Extract the (X, Y) coordinate from the center of the cell holding the provided text.  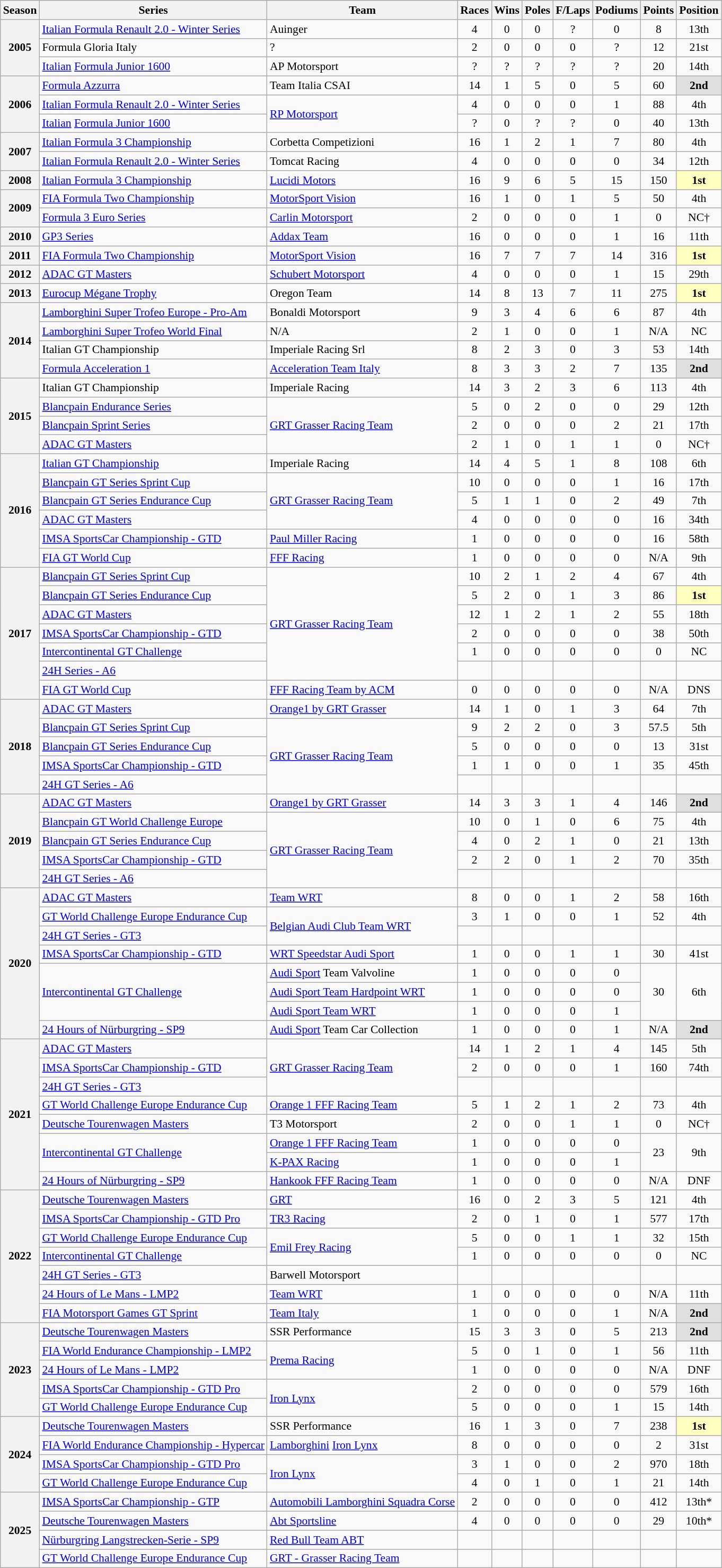
57.5 (658, 728)
DNS (699, 690)
GP3 Series (153, 237)
29th (699, 275)
412 (658, 1502)
34th (699, 520)
32 (658, 1238)
20 (658, 67)
Audi Sport Team Hardpoint WRT (363, 992)
Schubert Motorsport (363, 275)
FIA Motorsport Games GT Sprint (153, 1313)
38 (658, 633)
Addax Team (363, 237)
56 (658, 1351)
213 (658, 1332)
74th (699, 1068)
15th (699, 1238)
121 (658, 1200)
80 (658, 143)
40 (658, 124)
Imperiale Racing Srl (363, 350)
2016 (20, 510)
Bonaldi Motorsport (363, 312)
21st (699, 48)
Blancpain Endurance Series (153, 407)
238 (658, 1426)
Points (658, 10)
T3 Motorsport (363, 1124)
Red Bull Team ABT (363, 1540)
GRT - Grasser Racing Team (363, 1558)
2022 (20, 1256)
2013 (20, 294)
Prema Racing (363, 1360)
FFF Racing (363, 558)
970 (658, 1464)
Position (699, 10)
2020 (20, 964)
135 (658, 369)
Tomcat Racing (363, 161)
2009 (20, 208)
Audi Sport Team Car Collection (363, 1030)
579 (658, 1389)
316 (658, 256)
108 (658, 463)
Poles (538, 10)
Podiums (617, 10)
2018 (20, 746)
Emil Frey Racing (363, 1247)
Acceleration Team Italy (363, 369)
Formula 3 Euro Series (153, 218)
73 (658, 1105)
Blancpain GT World Challenge Europe (153, 822)
146 (658, 803)
60 (658, 86)
Carlin Motorsport (363, 218)
34 (658, 161)
Team (363, 10)
Auinger (363, 29)
Nürburgring Langstrecken-Serie - SP9 (153, 1540)
Formula Gloria Italy (153, 48)
50th (699, 633)
24H Series - A6 (153, 671)
10th* (699, 1521)
41st (699, 954)
Races (474, 10)
88 (658, 104)
2010 (20, 237)
2007 (20, 152)
86 (658, 596)
75 (658, 822)
Lucidi Motors (363, 180)
AP Motorsport (363, 67)
11 (617, 294)
Series (153, 10)
150 (658, 180)
2023 (20, 1370)
70 (658, 860)
Lamborghini Iron Lynx (363, 1446)
275 (658, 294)
23 (658, 1152)
145 (658, 1049)
67 (658, 577)
Lamborghini Super Trofeo World Final (153, 331)
113 (658, 388)
50 (658, 199)
Oregon Team (363, 294)
IMSA SportsCar Championship - GTP (153, 1502)
Paul Miller Racing (363, 539)
F/Laps (573, 10)
Corbetta Competizioni (363, 143)
Barwell Motorsport (363, 1275)
2021 (20, 1115)
2012 (20, 275)
FIA World Endurance Championship - LMP2 (153, 1351)
GRT (363, 1200)
577 (658, 1219)
35th (699, 860)
TR3 Racing (363, 1219)
58 (658, 898)
2005 (20, 48)
2008 (20, 180)
Team Italia CSAI (363, 86)
Formula Azzurra (153, 86)
Team Italy (363, 1313)
WRT Speedstar Audi Sport (363, 954)
64 (658, 709)
49 (658, 501)
Eurocup Mégane Trophy (153, 294)
58th (699, 539)
87 (658, 312)
55 (658, 614)
Automobili Lamborghini Squadra Corse (363, 1502)
2024 (20, 1455)
Wins (507, 10)
35 (658, 765)
52 (658, 917)
13th* (699, 1502)
Hankook FFF Racing Team (363, 1181)
53 (658, 350)
Blancpain Sprint Series (153, 426)
Lamborghini Super Trofeo Europe - Pro-Am (153, 312)
RP Motorsport (363, 113)
160 (658, 1068)
FFF Racing Team by ACM (363, 690)
FIA World Endurance Championship - Hypercar (153, 1446)
2019 (20, 841)
2025 (20, 1530)
2011 (20, 256)
2017 (20, 633)
2015 (20, 416)
2006 (20, 105)
2014 (20, 340)
Formula Acceleration 1 (153, 369)
Season (20, 10)
Audi Sport Team Valvoline (363, 973)
Belgian Audi Club Team WRT (363, 926)
K-PAX Racing (363, 1162)
Audi Sport Team WRT (363, 1011)
Abt Sportsline (363, 1521)
45th (699, 765)
